From the cell containing the given text, extract its center point as (x, y) coordinate. 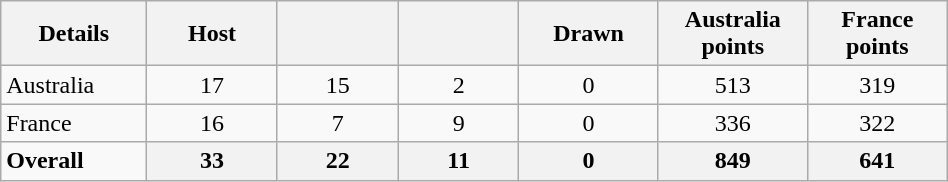
15 (338, 85)
Australia points (732, 34)
Details (74, 34)
319 (877, 85)
322 (877, 123)
Australia (74, 85)
9 (458, 123)
2 (458, 85)
Drawn (588, 34)
France points (877, 34)
33 (212, 161)
16 (212, 123)
Host (212, 34)
336 (732, 123)
11 (458, 161)
France (74, 123)
17 (212, 85)
849 (732, 161)
641 (877, 161)
22 (338, 161)
Overall (74, 161)
513 (732, 85)
7 (338, 123)
